From the cell containing the given text, extract its center point as [X, Y] coordinate. 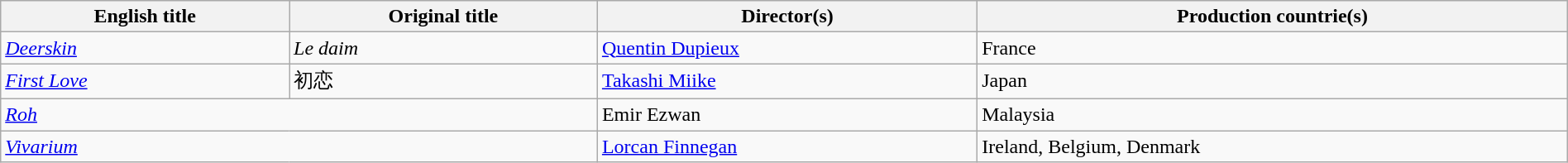
Production countrie(s) [1273, 17]
Deerskin [146, 48]
Japan [1273, 81]
Ireland, Belgium, Denmark [1273, 146]
France [1273, 48]
初恋 [443, 81]
Takashi Miike [787, 81]
English title [146, 17]
Roh [299, 114]
Lorcan Finnegan [787, 146]
Malaysia [1273, 114]
Director(s) [787, 17]
Le daim [443, 48]
First Love [146, 81]
Vivarium [299, 146]
Emir Ezwan [787, 114]
Original title [443, 17]
Quentin Dupieux [787, 48]
